Provide the [X, Y] coordinate of the cell's center where the given text is located.  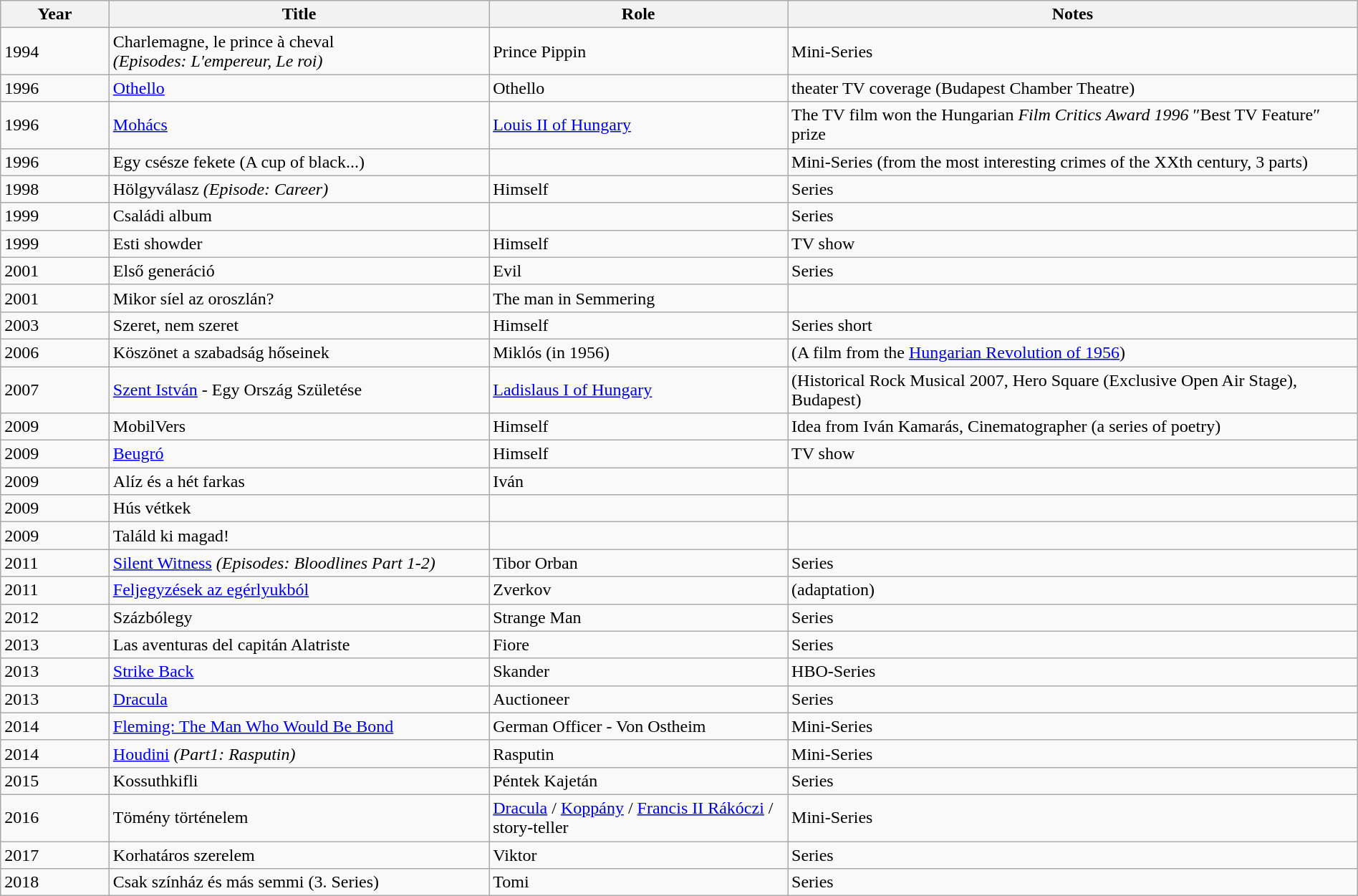
(Historical Rock Musical 2007, Hero Square (Exclusive Open Air Stage), Budapest) [1073, 390]
Fiore [639, 645]
Tömény történelem [299, 818]
Szeret, nem szeret [299, 325]
2016 [55, 818]
2012 [55, 617]
(adaptation) [1073, 590]
Viktor [639, 854]
Mini-Series (from the most interesting crimes of the XXth century, 3 parts) [1073, 162]
Idea from Iván Kamarás, Cinematographer (a series of poetry) [1073, 427]
Dracula [299, 699]
Strike Back [299, 672]
HBO-Series [1073, 672]
Year [55, 14]
Houdini (Part1: Rasputin) [299, 753]
Louis II of Hungary [639, 125]
Zverkov [639, 590]
Rasputin [639, 753]
Skander [639, 672]
Kossuthkifli [299, 781]
The man in Semmering [639, 298]
German Officer - Von Ostheim [639, 726]
2006 [55, 352]
Dracula / Koppány / Francis II Rákóczi / story-teller [639, 818]
Tomi [639, 882]
The TV film won the Hungarian Film Critics Award 1996 ″Best TV Feature″ prize [1073, 125]
Csak színház és más semmi (3. Series) [299, 882]
Evil [639, 271]
2018 [55, 882]
Alíz és a hét farkas [299, 481]
Series short [1073, 325]
Notes [1073, 14]
2007 [55, 390]
2017 [55, 854]
Egy csésze fekete (A cup of black...) [299, 162]
Title [299, 14]
Silent Witness (Episodes: Bloodlines Part 1-2) [299, 563]
2015 [55, 781]
Role [639, 14]
Korhatáros szerelem [299, 854]
Szent István - Egy Ország Születése [299, 390]
Prince Pippin [639, 52]
Esti showder [299, 244]
Hús vétkek [299, 509]
Százbólegy [299, 617]
Auctioneer [639, 699]
Hölgyválasz (Episode: Career) [299, 189]
Tibor Orban [639, 563]
Fleming: The Man Who Would Be Bond [299, 726]
Péntek Kajetán [639, 781]
(A film from the Hungarian Revolution of 1956) [1073, 352]
1998 [55, 189]
Iván [639, 481]
Ladislaus I of Hungary [639, 390]
Las aventuras del capitán Alatriste [299, 645]
Találd ki magad! [299, 536]
2003 [55, 325]
Mikor síel az oroszlán? [299, 298]
Miklós (in 1956) [639, 352]
Köszönet a szabadság hőseinek [299, 352]
MobilVers [299, 427]
Mohács [299, 125]
Első generáció [299, 271]
Családi album [299, 216]
Beugró [299, 454]
Feljegyzések az egérlyukból [299, 590]
Charlemagne, le prince à cheval(Episodes: L'empereur, Le roi) [299, 52]
1994 [55, 52]
Strange Man [639, 617]
theater TV coverage (Budapest Chamber Theatre) [1073, 88]
